Pinpoint the cell where the given text exists, returning its (x, y) midpoint coordinate. 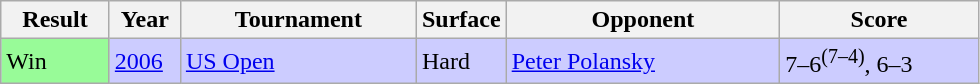
Score (880, 20)
Surface (461, 20)
Tournament (298, 20)
7–6(7–4), 6–3 (880, 62)
Opponent (643, 20)
US Open (298, 62)
Year (144, 20)
2006 (144, 62)
Hard (461, 62)
Result (56, 20)
Peter Polansky (643, 62)
Win (56, 62)
